Pinpoint the cell where the given text exists, returning its (X, Y) midpoint coordinate. 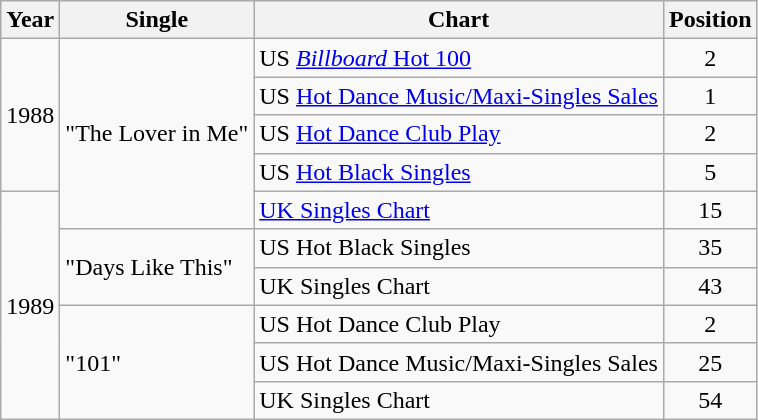
Position (710, 20)
"The Lover in Me" (157, 134)
"101" (157, 362)
43 (710, 286)
1988 (30, 115)
"Days Like This" (157, 267)
Year (30, 20)
35 (710, 248)
5 (710, 172)
54 (710, 400)
US Billboard Hot 100 (459, 58)
Single (157, 20)
Chart (459, 20)
1989 (30, 305)
15 (710, 210)
25 (710, 362)
1 (710, 96)
